Return [x, y] of the center of cell containing provided text 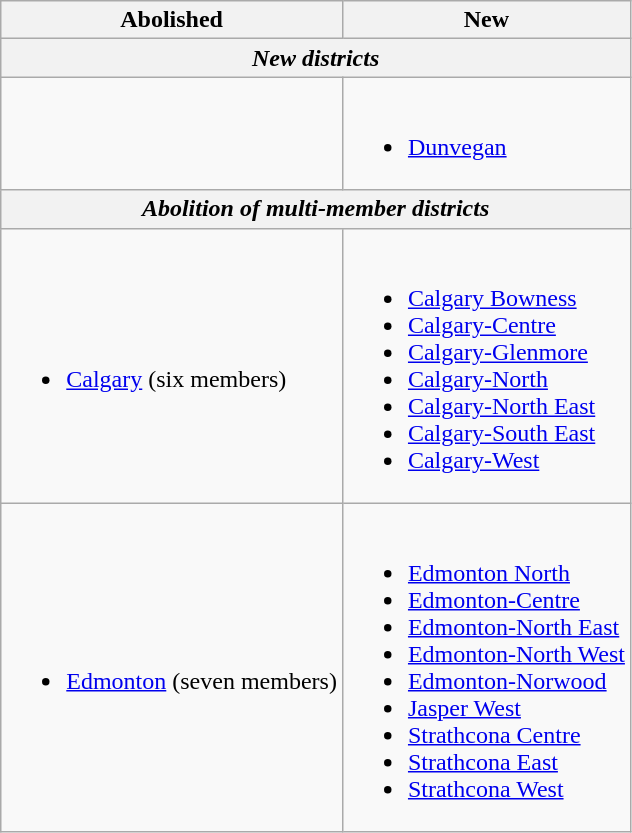
New [486, 20]
Abolished [172, 20]
Abolition of multi-member districts [316, 209]
Edmonton NorthEdmonton-CentreEdmonton-North EastEdmonton-North WestEdmonton-NorwoodJasper WestStrathcona CentreStrathcona EastStrathcona West [486, 668]
Calgary BownessCalgary-CentreCalgary-GlenmoreCalgary-NorthCalgary-North EastCalgary-South EastCalgary-West [486, 366]
Edmonton (seven members) [172, 668]
Calgary (six members) [172, 366]
New districts [316, 58]
Dunvegan [486, 134]
